Search for the cell housing the specified text and yield its (X, Y) center coordinate. 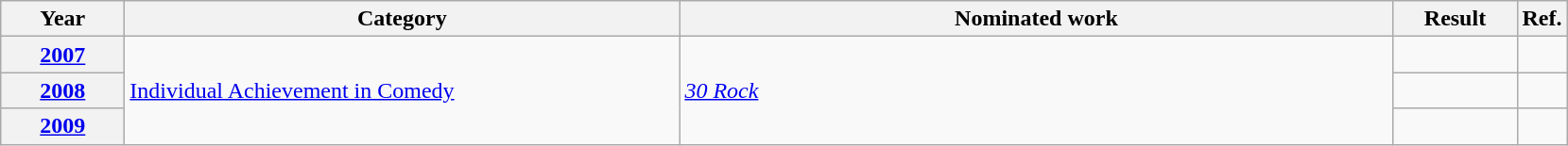
Category (403, 19)
2009 (62, 126)
2007 (62, 55)
30 Rock (1036, 90)
Nominated work (1036, 19)
2008 (62, 90)
Individual Achievement in Comedy (403, 90)
Result (1456, 19)
Ref. (1542, 19)
Year (62, 19)
